Detect which cell encompasses the target text, then output its [X, Y] center coordinate. 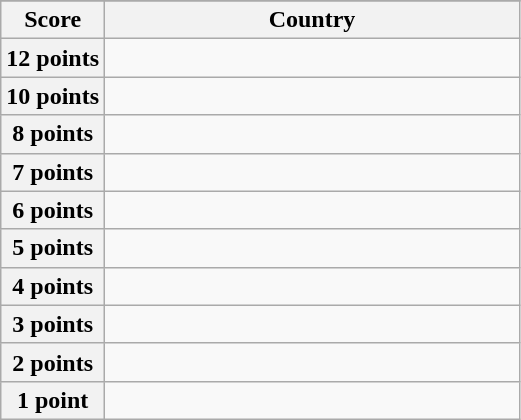
2 points [53, 362]
7 points [53, 172]
4 points [53, 286]
1 point [53, 400]
10 points [53, 96]
Score [53, 20]
3 points [53, 324]
Country [312, 20]
12 points [53, 58]
8 points [53, 134]
5 points [53, 248]
6 points [53, 210]
